For the text-containing cell, return its midpoint in [X, Y] coordinate format. 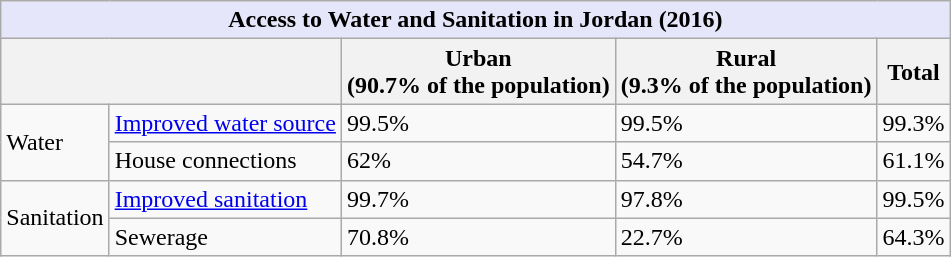
Improved water source [225, 123]
22.7% [746, 237]
Sewerage [225, 237]
Total [914, 72]
Access to Water and Sanitation in Jordan (2016) [476, 20]
Water [55, 142]
Sanitation [55, 218]
70.8% [478, 237]
64.3% [914, 237]
House connections [225, 161]
Urban(90.7% of the population) [478, 72]
Improved sanitation [225, 199]
99.7% [478, 199]
97.8% [746, 199]
62% [478, 161]
99.3% [914, 123]
Rural(9.3% of the population) [746, 72]
54.7% [746, 161]
61.1% [914, 161]
